Find where the given text appears and provide that cell's center as [X, Y] coordinate. 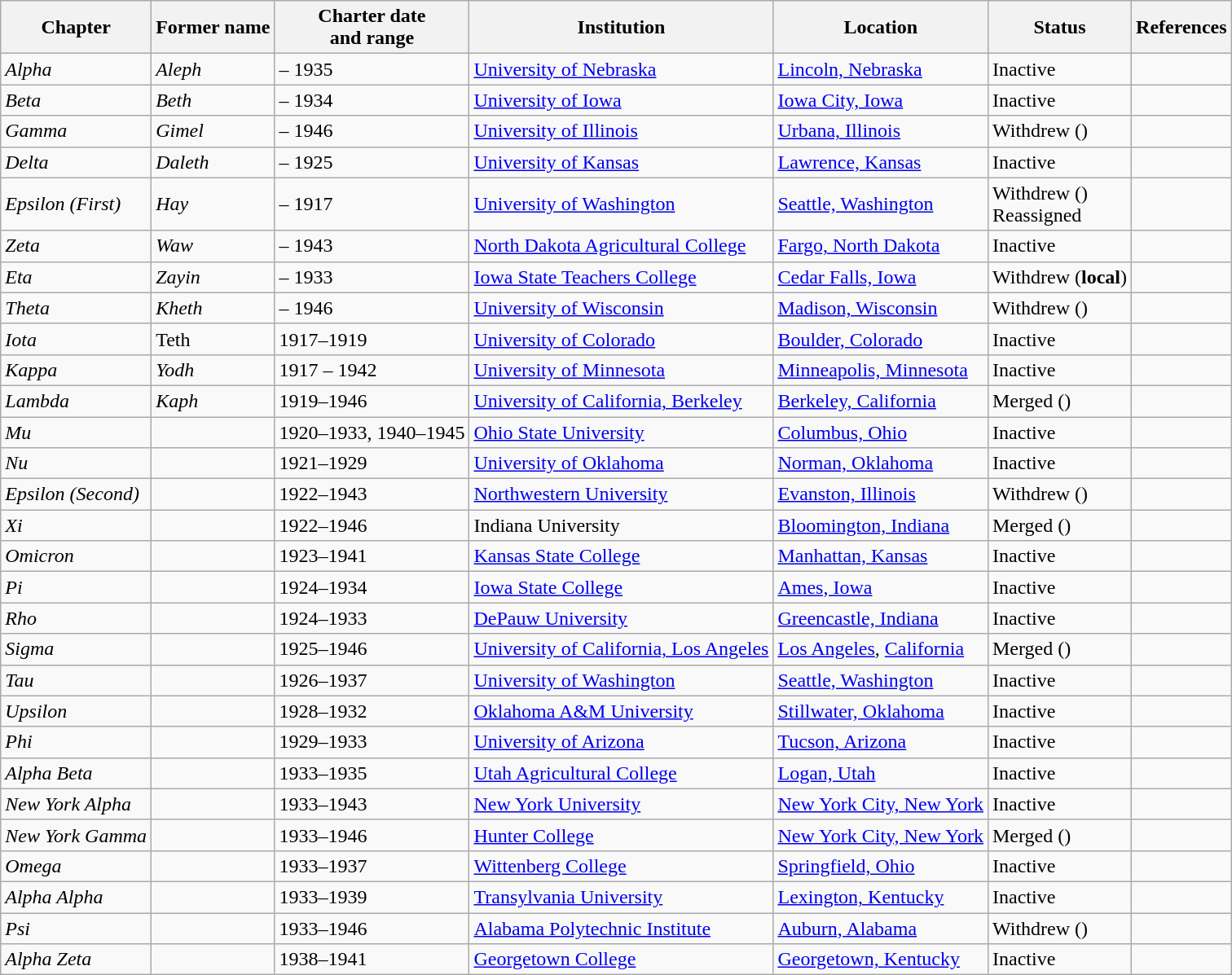
Delta [77, 162]
New York Gamma [77, 835]
New York Alpha [77, 804]
1933–1943 [372, 804]
Iowa State Teachers College [621, 277]
Tucson, Arizona [881, 742]
1917 – 1942 [372, 370]
University of Minnesota [621, 370]
Lambda [77, 401]
Omicron [77, 556]
Chapter [77, 28]
Daleth [213, 162]
Utah Agricultural College [621, 773]
Epsilon (Second) [77, 494]
1933–1939 [372, 897]
University of Nebraska [621, 69]
Lincoln, Nebraska [881, 69]
Minneapolis, Minnesota [881, 370]
Iowa State College [621, 587]
Aleph [213, 69]
Former name [213, 28]
University of Arizona [621, 742]
Lawrence, Kansas [881, 162]
Springfield, Ohio [881, 866]
Withdrew (local) [1059, 277]
University of Illinois [621, 131]
Alabama Polytechnic Institute [621, 928]
1933–1935 [372, 773]
Hunter College [621, 835]
– 1933 [372, 277]
Kansas State College [621, 556]
Georgetown, Kentucky [881, 960]
– 1943 [372, 246]
University of California, Los Angeles [621, 649]
1925–1946 [372, 649]
Teth [213, 339]
North Dakota Agricultural College [621, 246]
Northwestern University [621, 494]
Nu [77, 463]
Bloomington, Indiana [881, 525]
Charter dateand range [372, 28]
Psi [77, 928]
Zeta [77, 246]
Wittenberg College [621, 866]
– 1917 [372, 204]
Lexington, Kentucky [881, 897]
Rho [77, 618]
Stillwater, Oklahoma [881, 711]
Madison, Wisconsin [881, 308]
1922–1943 [372, 494]
Kaph [213, 401]
Omega [77, 866]
Gamma [77, 131]
Los Angeles, California [881, 649]
DePauw University [621, 618]
1921–1929 [372, 463]
Urbana, Illinois [881, 131]
References [1181, 28]
Waw [213, 246]
Iowa City, Iowa [881, 100]
University of Iowa [621, 100]
1922–1946 [372, 525]
Auburn, Alabama [881, 928]
Alpha Beta [77, 773]
Ohio State University [621, 433]
1919–1946 [372, 401]
Logan, Utah [881, 773]
1924–1933 [372, 618]
Transylvania University [621, 897]
Oklahoma A&M University [621, 711]
University of Kansas [621, 162]
Hay [213, 204]
1926–1937 [372, 680]
Gimel [213, 131]
Cedar Falls, Iowa [881, 277]
Sigma [77, 649]
Xi [77, 525]
1938–1941 [372, 960]
Zayin [213, 277]
Georgetown College [621, 960]
Beth [213, 100]
Status [1059, 28]
Eta [77, 277]
University of Colorado [621, 339]
University of Wisconsin [621, 308]
Kappa [77, 370]
Institution [621, 28]
Alpha [77, 69]
1924–1934 [372, 587]
Manhattan, Kansas [881, 556]
University of Oklahoma [621, 463]
Yodh [213, 370]
Phi [77, 742]
Evanston, Illinois [881, 494]
Epsilon (First) [77, 204]
Tau [77, 680]
1923–1941 [372, 556]
Withdrew ()Reassigned [1059, 204]
– 1925 [372, 162]
Mu [77, 433]
– 1934 [372, 100]
Beta [77, 100]
Indiana University [621, 525]
Pi [77, 587]
Berkeley, California [881, 401]
Fargo, North Dakota [881, 246]
University of California, Berkeley [621, 401]
1928–1932 [372, 711]
Kheth [213, 308]
Norman, Oklahoma [881, 463]
1933–1937 [372, 866]
Iota [77, 339]
Alpha Alpha [77, 897]
Upsilon [77, 711]
1929–1933 [372, 742]
New York University [621, 804]
Greencastle, Indiana [881, 618]
– 1935 [372, 69]
Columbus, Ohio [881, 433]
Location [881, 28]
Ames, Iowa [881, 587]
1920–1933, 1940–1945 [372, 433]
1917–1919 [372, 339]
Boulder, Colorado [881, 339]
Theta [77, 308]
Alpha Zeta [77, 960]
